Return (X, Y) of the center of cell containing provided text 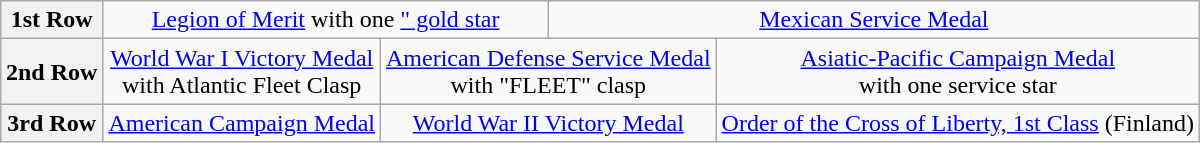
Legion of Merit with one " gold star (326, 20)
Mexican Service Medal (874, 20)
2nd Row (51, 72)
World War I Victory Medal with Atlantic Fleet Clasp (242, 72)
Asiatic-Pacific Campaign Medal with one service star (958, 72)
World War II Victory Medal (549, 123)
American Campaign Medal (242, 123)
1st Row (51, 20)
Order of the Cross of Liberty, 1st Class (Finland) (958, 123)
American Defense Service Medal with "FLEET" clasp (549, 72)
3rd Row (51, 123)
